Scan for the cell matching the given text and deliver its [x, y] coordinate at center. 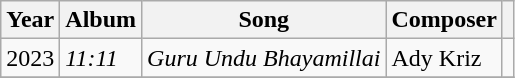
2023 [30, 58]
Year [30, 20]
Song [264, 20]
Ady Kriz [444, 58]
Composer [444, 20]
Guru Undu Bhayamillai [264, 58]
11:11 [101, 58]
Album [101, 20]
